Find where the given text appears and provide that cell's center as (X, Y) coordinate. 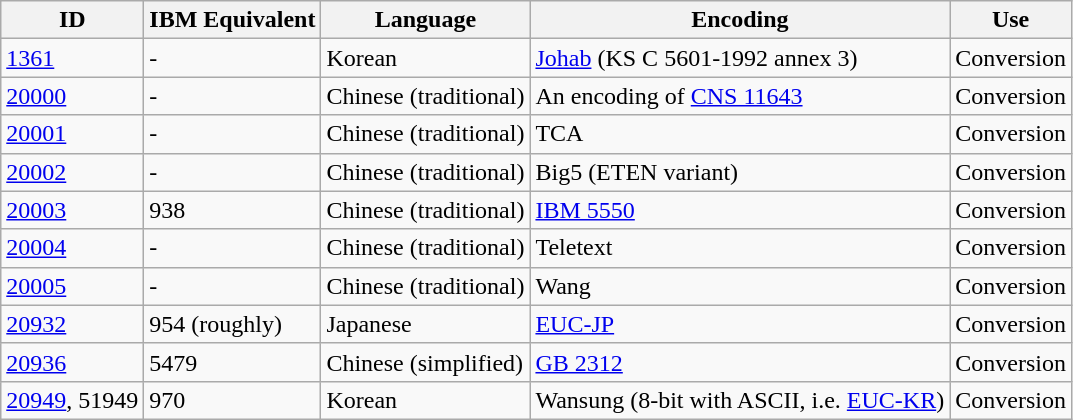
Wansung (8-bit with ASCII, i.e. EUC-KR) (740, 400)
Encoding (740, 20)
20000 (72, 96)
Japanese (426, 324)
ID (72, 20)
20003 (72, 210)
20932 (72, 324)
20001 (72, 134)
GB 2312 (740, 362)
954 (roughly) (232, 324)
20936 (72, 362)
Teletext (740, 248)
IBM Equivalent (232, 20)
Big5 (ETEN variant) (740, 172)
20004 (72, 248)
TCA (740, 134)
5479 (232, 362)
EUC-JP (740, 324)
An encoding of CNS 11643 (740, 96)
20005 (72, 286)
IBM 5550 (740, 210)
20002 (72, 172)
938 (232, 210)
970 (232, 400)
Language (426, 20)
Use (1011, 20)
Chinese (simplified) (426, 362)
Johab (KS C 5601-1992 annex 3) (740, 58)
20949, 51949 (72, 400)
1361 (72, 58)
Wang (740, 286)
